Locate the cell with the specified text and output its [x, y] center coordinate. 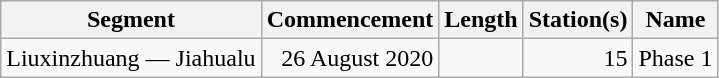
15 [578, 58]
Commencement [350, 20]
Station(s) [578, 20]
Liuxinzhuang — Jiahualu [131, 58]
Length [481, 20]
Segment [131, 20]
Name [676, 20]
Phase 1 [676, 58]
26 August 2020 [350, 58]
